Search for the cell housing the specified text and yield its (X, Y) center coordinate. 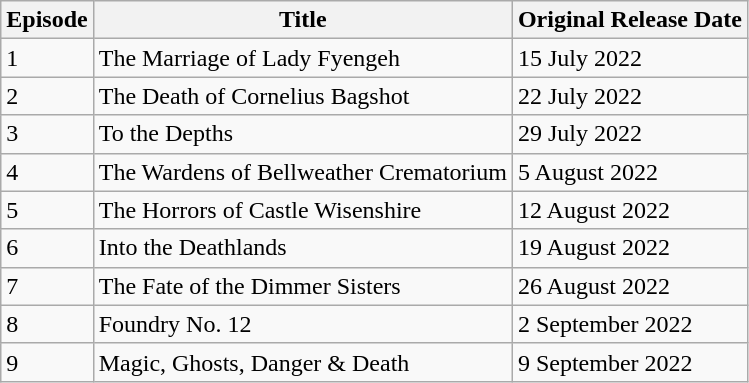
8 (47, 324)
15 July 2022 (630, 58)
3 (47, 134)
The Horrors of Castle Wisenshire (302, 210)
6 (47, 248)
Magic, Ghosts, Danger & Death (302, 362)
To the Depths (302, 134)
9 (47, 362)
26 August 2022 (630, 286)
19 August 2022 (630, 248)
The Fate of the Dimmer Sisters (302, 286)
The Death of Cornelius Bagshot (302, 96)
5 (47, 210)
Episode (47, 20)
Into the Deathlands (302, 248)
9 September 2022 (630, 362)
12 August 2022 (630, 210)
1 (47, 58)
Foundry No. 12 (302, 324)
The Wardens of Bellweather Crematorium (302, 172)
7 (47, 286)
4 (47, 172)
29 July 2022 (630, 134)
Title (302, 20)
The Marriage of Lady Fyengeh (302, 58)
Original Release Date (630, 20)
22 July 2022 (630, 96)
2 (47, 96)
5 August 2022 (630, 172)
2 September 2022 (630, 324)
